Determine the [X, Y] coordinate at the center of the cell enclosing the given text.  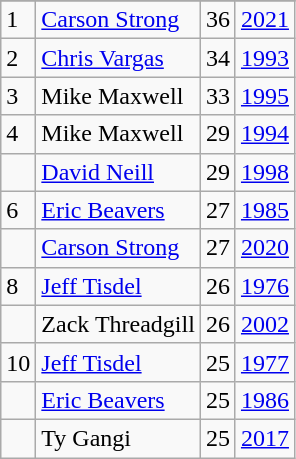
1 [18, 20]
David Neill [118, 172]
1994 [264, 134]
Ty Gangi [118, 438]
2020 [264, 248]
2 [18, 58]
1976 [264, 286]
2017 [264, 438]
1995 [264, 96]
2021 [264, 20]
1998 [264, 172]
36 [218, 20]
1993 [264, 58]
Chris Vargas [118, 58]
4 [18, 134]
33 [218, 96]
6 [18, 210]
3 [18, 96]
Zack Threadgill [118, 324]
10 [18, 362]
1985 [264, 210]
8 [18, 286]
34 [218, 58]
1977 [264, 362]
1986 [264, 400]
2002 [264, 324]
